Return [x, y] of the center of cell containing provided text 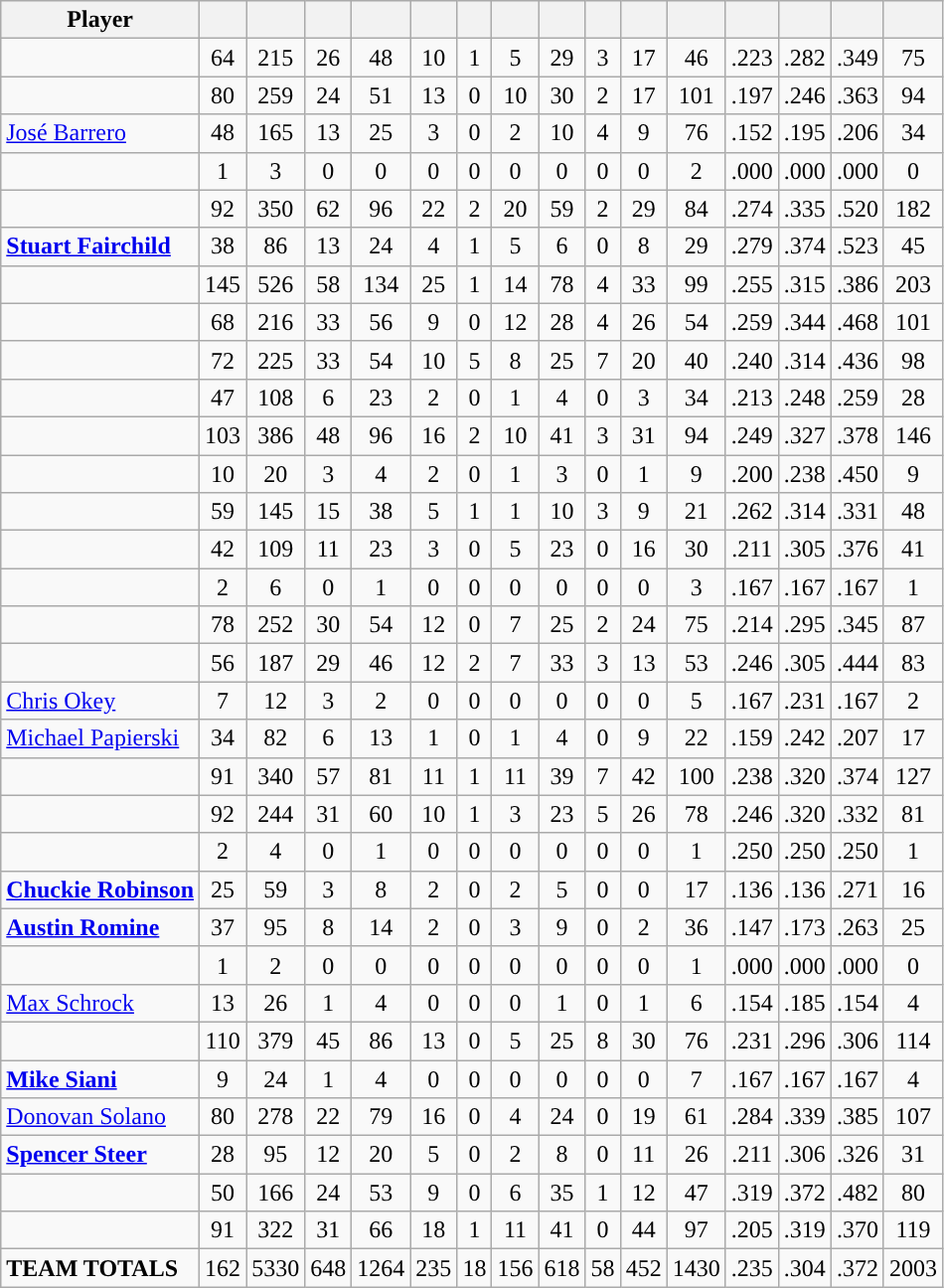
40 [696, 360]
Stuart Fairchild [100, 246]
.274 [751, 209]
.255 [751, 284]
José Barrero [100, 133]
.482 [857, 1193]
.214 [751, 625]
.240 [751, 360]
Chris Okey [100, 701]
19 [644, 1117]
165 [276, 133]
.206 [857, 133]
.436 [857, 360]
182 [912, 209]
79 [382, 1117]
225 [276, 360]
57 [328, 776]
.378 [857, 435]
.271 [857, 889]
82 [276, 738]
162 [223, 1268]
.205 [751, 1230]
.262 [751, 512]
.213 [751, 398]
.248 [805, 398]
100 [696, 776]
36 [696, 927]
2003 [912, 1268]
Donovan Solano [100, 1117]
340 [276, 776]
.235 [751, 1268]
235 [433, 1268]
5330 [276, 1268]
.284 [751, 1117]
98 [912, 360]
252 [276, 625]
.315 [805, 284]
.159 [751, 738]
.197 [751, 95]
51 [382, 95]
350 [276, 209]
21 [696, 512]
Mike Siani [100, 1078]
.242 [805, 738]
64 [223, 58]
68 [223, 322]
.363 [857, 95]
216 [276, 322]
.376 [857, 550]
.304 [805, 1268]
379 [276, 1041]
119 [912, 1230]
.296 [805, 1041]
60 [382, 814]
44 [644, 1230]
.331 [857, 512]
.344 [805, 322]
97 [696, 1230]
66 [382, 1230]
146 [912, 435]
Spencer Steer [100, 1155]
108 [276, 398]
.339 [805, 1117]
.332 [857, 814]
.147 [751, 927]
Austin Romine [100, 927]
Chuckie Robinson [100, 889]
215 [276, 58]
.263 [857, 927]
.386 [857, 284]
.152 [751, 133]
.468 [857, 322]
84 [696, 209]
618 [562, 1268]
1430 [696, 1268]
.326 [857, 1155]
244 [276, 814]
1264 [382, 1268]
87 [912, 625]
.327 [805, 435]
Max Schrock [100, 1003]
648 [328, 1268]
259 [276, 95]
114 [912, 1041]
.295 [805, 625]
.335 [805, 209]
.450 [857, 474]
.173 [805, 927]
386 [276, 435]
TEAM TOTALS [100, 1268]
187 [276, 663]
.345 [857, 625]
134 [382, 284]
.282 [805, 58]
15 [328, 512]
72 [223, 360]
.200 [751, 474]
127 [912, 776]
.385 [857, 1117]
99 [696, 284]
322 [276, 1230]
103 [223, 435]
526 [276, 284]
166 [276, 1193]
62 [328, 209]
156 [515, 1268]
Michael Papierski [100, 738]
.207 [857, 738]
203 [912, 284]
.349 [857, 58]
452 [644, 1268]
39 [562, 776]
.370 [857, 1230]
61 [696, 1117]
35 [562, 1193]
278 [276, 1117]
.523 [857, 246]
.279 [751, 246]
.195 [805, 133]
.223 [751, 58]
83 [912, 663]
50 [223, 1193]
.249 [751, 435]
.444 [857, 663]
.185 [805, 1003]
37 [223, 927]
110 [223, 1041]
Player [100, 20]
109 [276, 550]
.520 [857, 209]
107 [912, 1117]
